Capture the cell that displays the provided text and extract its (x, y) central coordinate. 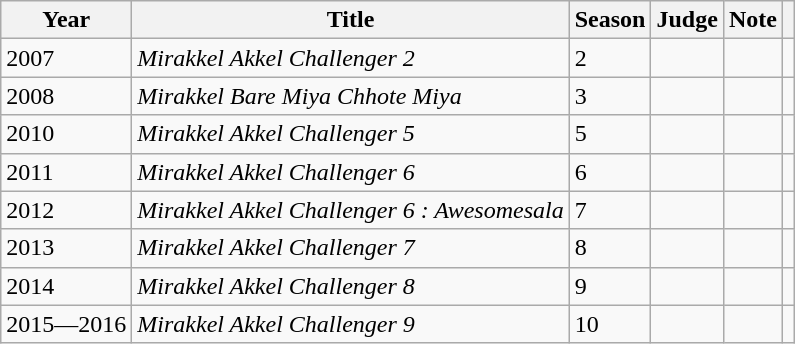
Note (752, 20)
2015—2016 (66, 324)
Year (66, 20)
Season (610, 20)
9 (610, 286)
2012 (66, 210)
2014 (66, 286)
3 (610, 96)
2011 (66, 172)
Mirakkel Akkel Challenger 8 (350, 286)
Mirakkel Akkel Challenger 9 (350, 324)
Judge (687, 20)
6 (610, 172)
Mirakkel Akkel Challenger 2 (350, 58)
2 (610, 58)
10 (610, 324)
Mirakkel Bare Miya Chhote Miya (350, 96)
5 (610, 134)
Title (350, 20)
7 (610, 210)
2008 (66, 96)
8 (610, 248)
2007 (66, 58)
Mirakkel Akkel Challenger 6 : Awesomesala (350, 210)
Mirakkel Akkel Challenger 5 (350, 134)
Mirakkel Akkel Challenger 7 (350, 248)
2013 (66, 248)
Mirakkel Akkel Challenger 6 (350, 172)
2010 (66, 134)
